For the text-containing cell, return its midpoint in [x, y] coordinate format. 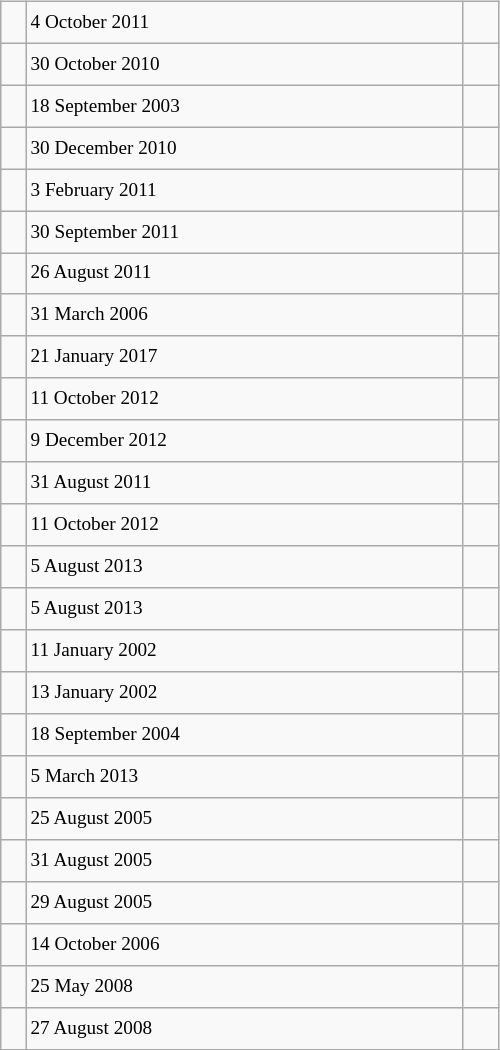
30 September 2011 [244, 232]
25 May 2008 [244, 986]
14 October 2006 [244, 944]
18 September 2003 [244, 106]
27 August 2008 [244, 1028]
25 August 2005 [244, 819]
9 December 2012 [244, 441]
31 August 2005 [244, 861]
26 August 2011 [244, 274]
4 October 2011 [244, 22]
18 September 2004 [244, 735]
3 February 2011 [244, 190]
30 October 2010 [244, 64]
21 January 2017 [244, 357]
13 January 2002 [244, 693]
29 August 2005 [244, 902]
11 January 2002 [244, 651]
30 December 2010 [244, 148]
31 March 2006 [244, 315]
5 March 2013 [244, 777]
31 August 2011 [244, 483]
